Determine the (x, y) coordinate at the center of the cell enclosing the given text.  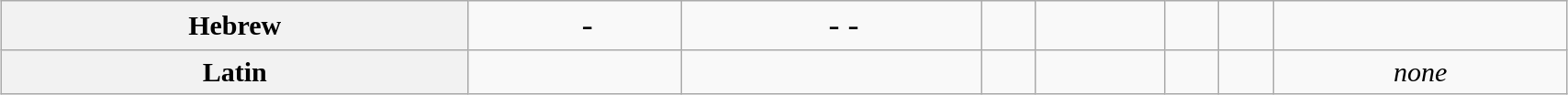
‎ ‎ ‎ (1100, 26)
‎ ‎ ‎ -‎ - (832, 26)
none (1421, 72)
Latin (235, 72)
Hebrew (235, 26)
‎ ‎ ‎ - (575, 26)
